Output the [x, y] coordinate of the center of the cell containing the given text.  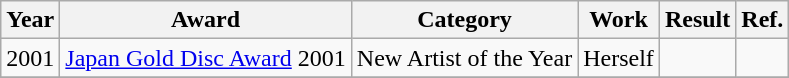
Category [464, 20]
Ref. [762, 20]
Work [619, 20]
New Artist of the Year [464, 58]
Result [697, 20]
Year [30, 20]
Herself [619, 58]
2001 [30, 58]
Japan Gold Disc Award 2001 [206, 58]
Award [206, 20]
